Output the (X, Y) coordinate of the center of the cell containing the given text.  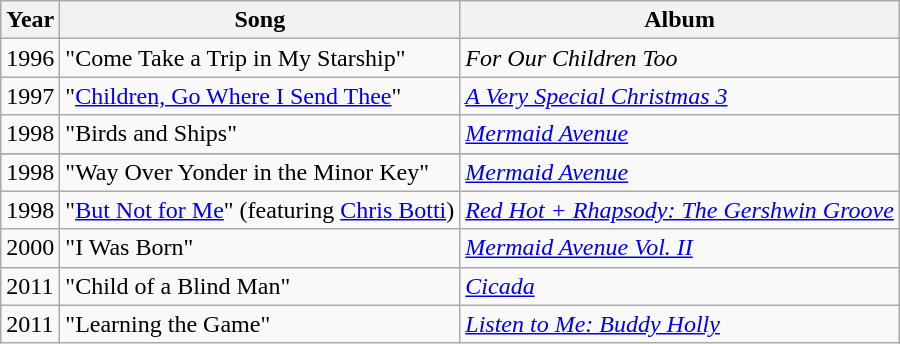
Year (30, 20)
"Learning the Game" (260, 324)
Mermaid Avenue Vol. II (680, 248)
"Birds and Ships" (260, 134)
1996 (30, 58)
"Way Over Yonder in the Minor Key" (260, 172)
"Child of a Blind Man" (260, 286)
"But Not for Me" (featuring Chris Botti) (260, 210)
"Children, Go Where I Send Thee" (260, 96)
Cicada (680, 286)
"Come Take a Trip in My Starship" (260, 58)
1997 (30, 96)
Listen to Me: Buddy Holly (680, 324)
For Our Children Too (680, 58)
Red Hot + Rhapsody: The Gershwin Groove (680, 210)
A Very Special Christmas 3 (680, 96)
Song (260, 20)
Album (680, 20)
2000 (30, 248)
"I Was Born" (260, 248)
